Pinpoint the cell where the given text exists, returning its [x, y] midpoint coordinate. 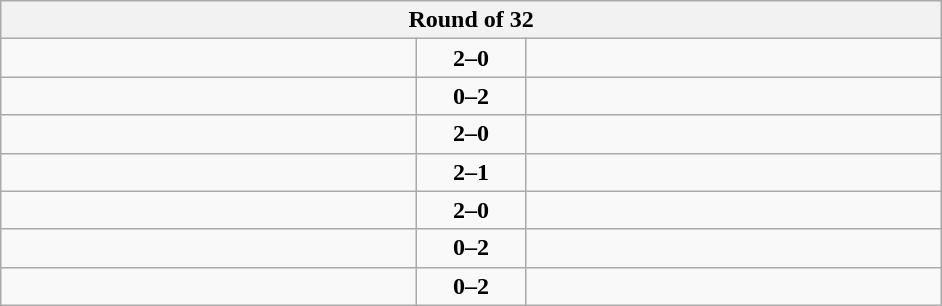
Round of 32 [472, 20]
2–1 [472, 172]
